Locate the cell with the specified text and output its [x, y] center coordinate. 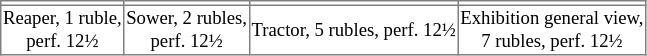
Tractor, 5 rubles, perf. 12½ [354, 30]
Exhibition general view,7 rubles, perf. 12½ [552, 30]
Reaper, 1 ruble,perf. 12½ [62, 30]
Sower, 2 rubles,perf. 12½ [186, 30]
